Pinpoint the cell where the given text exists, returning its [x, y] midpoint coordinate. 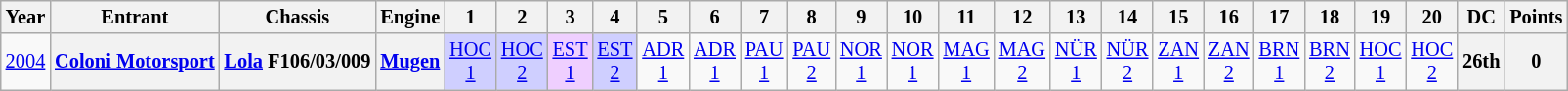
8 [811, 17]
26th [1481, 62]
7 [764, 17]
10 [912, 17]
3 [571, 17]
4 [614, 17]
Year [25, 17]
9 [862, 17]
Lola F106/03/009 [298, 62]
DC [1481, 17]
EST2 [614, 62]
Coloni Motorsport [135, 62]
2 [522, 17]
Engine [410, 17]
16 [1229, 17]
NÜR1 [1077, 62]
Chassis [298, 17]
Mugen [410, 62]
MAG2 [1022, 62]
ZAN1 [1178, 62]
11 [965, 17]
12 [1022, 17]
6 [715, 17]
Points [1536, 17]
1 [471, 17]
Entrant [135, 17]
13 [1077, 17]
BRN1 [1280, 62]
BRN2 [1330, 62]
5 [662, 17]
NÜR2 [1127, 62]
14 [1127, 17]
0 [1536, 62]
PAU1 [764, 62]
19 [1381, 17]
2004 [25, 62]
PAU2 [811, 62]
ZAN2 [1229, 62]
18 [1330, 17]
20 [1432, 17]
15 [1178, 17]
17 [1280, 17]
EST1 [571, 62]
MAG1 [965, 62]
